Pinpoint the cell where the given text exists, returning its (x, y) midpoint coordinate. 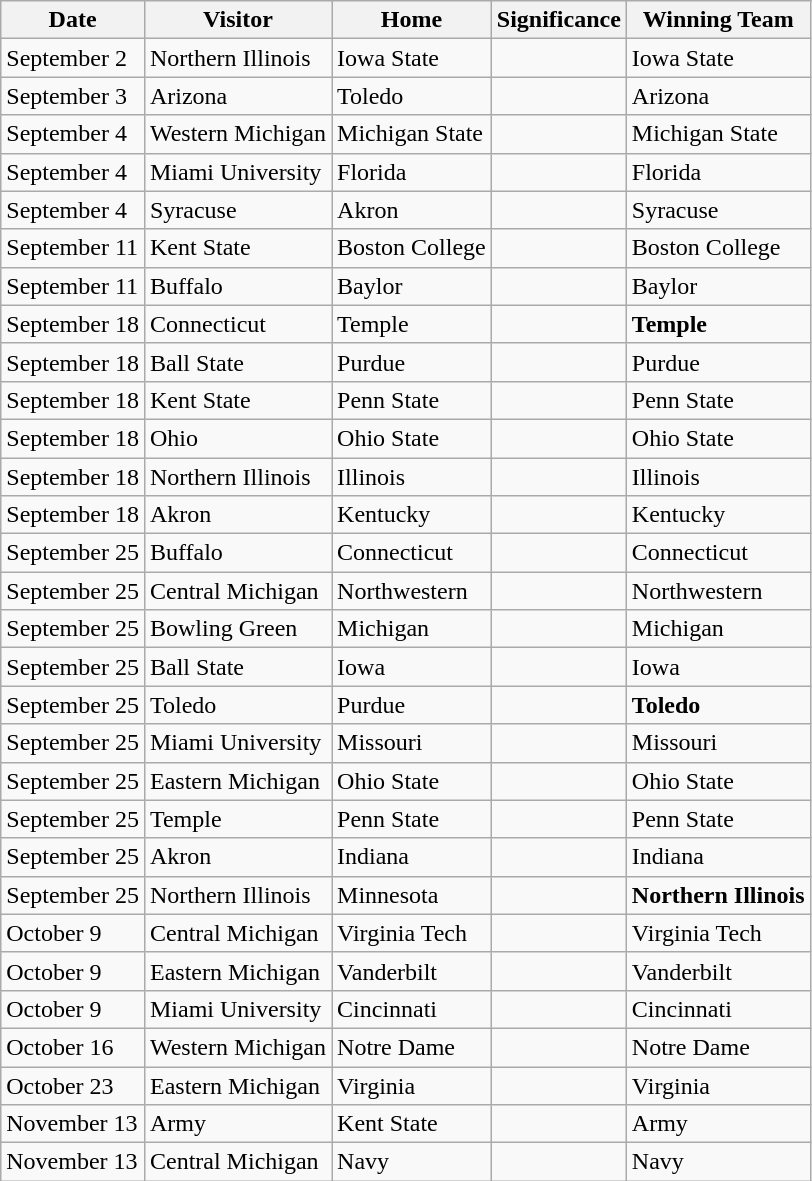
Ohio (238, 438)
Minnesota (412, 895)
Home (412, 20)
October 23 (73, 1085)
Significance (558, 20)
October 16 (73, 1047)
September 2 (73, 58)
September 3 (73, 96)
Visitor (238, 20)
Winning Team (718, 20)
Bowling Green (238, 629)
Date (73, 20)
